Find where the given text appears and provide that cell's center as (X, Y) coordinate. 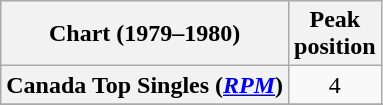
Chart (1979–1980) (145, 34)
Peakposition (335, 34)
4 (335, 85)
Canada Top Singles (RPM) (145, 85)
